Identify which cell holds the provided text, then report its (x, y) central coordinate. 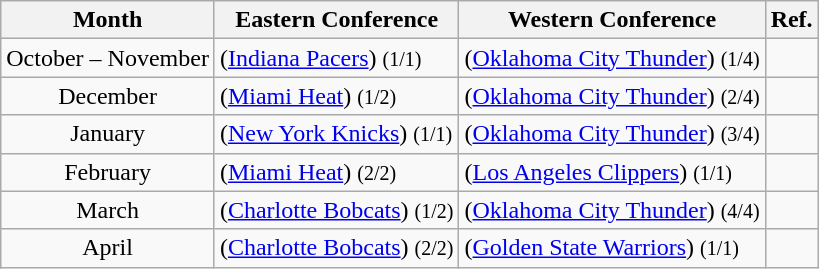
April (108, 248)
March (108, 210)
January (108, 134)
(Golden State Warriors) (1/1) (612, 248)
(Indiana Pacers) (1/1) (336, 58)
February (108, 172)
(Oklahoma City Thunder) (2/4) (612, 96)
(Los Angeles Clippers) (1/1) (612, 172)
December (108, 96)
(Oklahoma City Thunder) (3/4) (612, 134)
Month (108, 20)
(New York Knicks) (1/1) (336, 134)
(Charlotte Bobcats) (2/2) (336, 248)
(Miami Heat) (1/2) (336, 96)
Western Conference (612, 20)
(Charlotte Bobcats) (1/2) (336, 210)
(Oklahoma City Thunder) (1/4) (612, 58)
(Miami Heat) (2/2) (336, 172)
October – November (108, 58)
(Oklahoma City Thunder) (4/4) (612, 210)
Ref. (792, 20)
Eastern Conference (336, 20)
